Locate the cell with the specified text and output its [x, y] center coordinate. 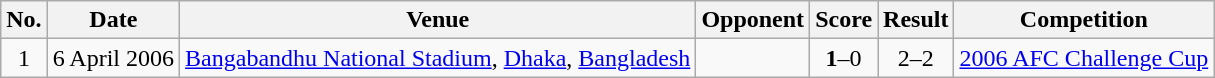
Result [916, 20]
Venue [438, 20]
No. [24, 20]
Score [844, 20]
Opponent [753, 20]
Date [113, 20]
6 April 2006 [113, 58]
1–0 [844, 58]
Competition [1084, 20]
1 [24, 58]
2006 AFC Challenge Cup [1084, 58]
2–2 [916, 58]
Bangabandhu National Stadium, Dhaka, Bangladesh [438, 58]
